Identify which cell holds the provided text, then report its (x, y) central coordinate. 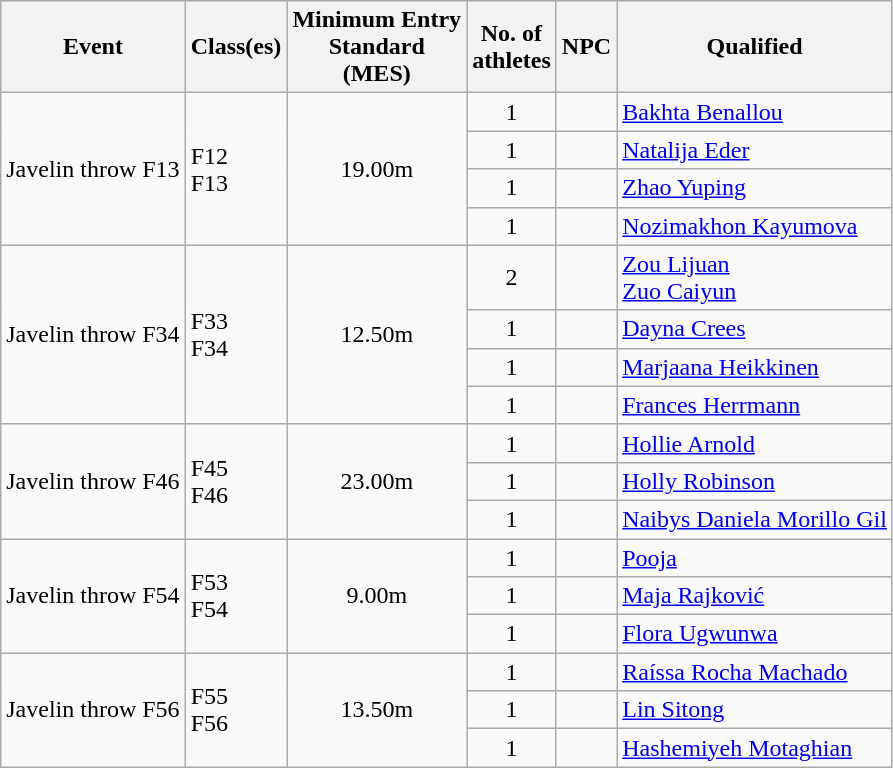
F55F56 (236, 710)
Naibys Daniela Morillo Gil (755, 519)
F12F13 (236, 169)
F53F54 (236, 595)
F33F34 (236, 334)
Javelin throw F56 (93, 710)
Marjaana Heikkinen (755, 367)
Maja Rajković (755, 596)
Qualified (755, 47)
Frances Herrmann (755, 405)
Raíssa Rocha Machado (755, 672)
23.00m (377, 481)
Event (93, 47)
Zou LijuanZuo Caiyun (755, 278)
Zhao Yuping (755, 188)
13.50m (377, 710)
Bakhta Benallou (755, 112)
Lin Sitong (755, 710)
Flora Ugwunwa (755, 634)
Javelin throw F13 (93, 169)
Javelin throw F34 (93, 334)
Dayna Crees (755, 329)
Class(es) (236, 47)
Holly Robinson (755, 481)
2 (512, 278)
Nozimakhon Kayumova (755, 226)
Javelin throw F54 (93, 595)
NPC (586, 47)
19.00m (377, 169)
Hashemiyeh Motaghian (755, 748)
Hollie Arnold (755, 443)
Natalija Eder (755, 150)
Javelin throw F46 (93, 481)
Minimum EntryStandard(MES) (377, 47)
12.50m (377, 334)
No. ofathletes (512, 47)
F45F46 (236, 481)
9.00m (377, 595)
Pooja (755, 557)
